For the text-containing cell, return its midpoint in (x, y) coordinate format. 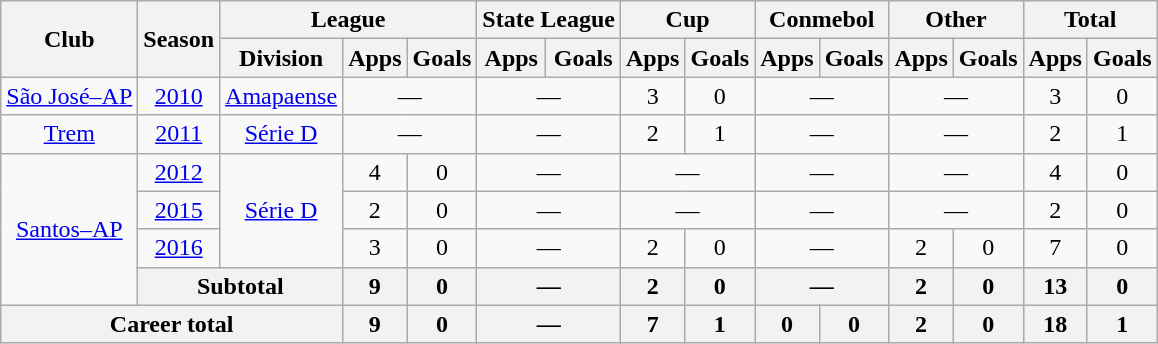
Conmebol (822, 20)
Career total (172, 324)
Trem (70, 134)
2010 (179, 96)
2016 (179, 248)
São José–AP (70, 96)
Cup (688, 20)
2011 (179, 134)
Total (1090, 20)
Santos–AP (70, 229)
Division (282, 58)
Amapaense (282, 96)
18 (1055, 324)
13 (1055, 286)
League (348, 20)
Club (70, 39)
2015 (179, 210)
Season (179, 39)
State League (549, 20)
Subtotal (240, 286)
Other (956, 20)
2012 (179, 172)
